Capture the cell that displays the provided text and extract its (X, Y) central coordinate. 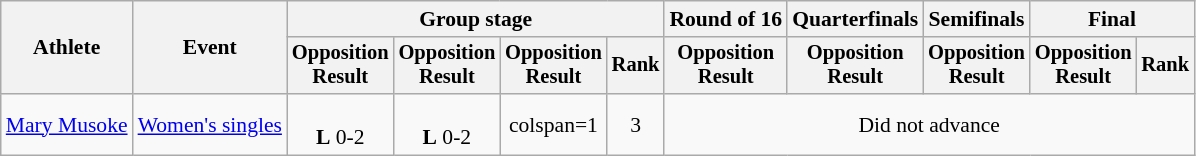
Round of 16 (726, 19)
Did not advance (929, 124)
Group stage (476, 19)
Women's singles (210, 124)
Semifinals (976, 19)
3 (636, 124)
Athlete (67, 48)
Mary Musoke (67, 124)
Quarterfinals (855, 19)
colspan=1 (554, 124)
Final (1112, 19)
Event (210, 48)
